Output the [x, y] coordinate of the center of the cell containing the given text.  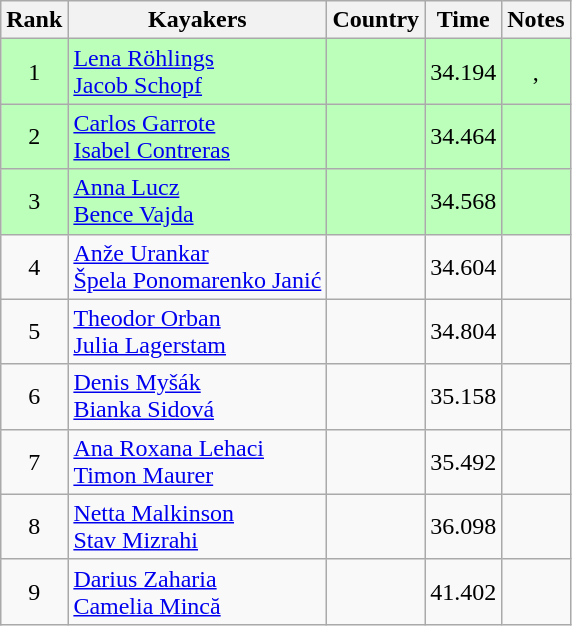
Anže UrankarŠpela Ponomarenko Janić [198, 266]
34.804 [464, 332]
34.604 [464, 266]
34.568 [464, 202]
Notes [536, 20]
Time [464, 20]
Lena RöhlingsJacob Schopf [198, 72]
5 [34, 332]
Ana Roxana LehaciTimon Maurer [198, 462]
Carlos GarroteIsabel Contreras [198, 136]
35.492 [464, 462]
6 [34, 396]
Anna LuczBence Vajda [198, 202]
Theodor OrbanJulia Lagerstam [198, 332]
36.098 [464, 526]
Netta MalkinsonStav Mizrahi [198, 526]
Darius ZahariaCamelia Mincă [198, 592]
35.158 [464, 396]
8 [34, 526]
Rank [34, 20]
1 [34, 72]
4 [34, 266]
Country [376, 20]
34.194 [464, 72]
3 [34, 202]
Denis MyšákBianka Sidová [198, 396]
7 [34, 462]
9 [34, 592]
, [536, 72]
2 [34, 136]
34.464 [464, 136]
41.402 [464, 592]
Kayakers [198, 20]
